For the text-containing cell, return its midpoint in (x, y) coordinate format. 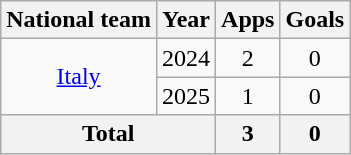
Goals (315, 20)
National team (79, 20)
2025 (186, 96)
Year (186, 20)
3 (248, 134)
1 (248, 96)
Italy (79, 77)
Total (108, 134)
2 (248, 58)
2024 (186, 58)
Apps (248, 20)
